Scan for the cell matching the given text and deliver its [x, y] coordinate at center. 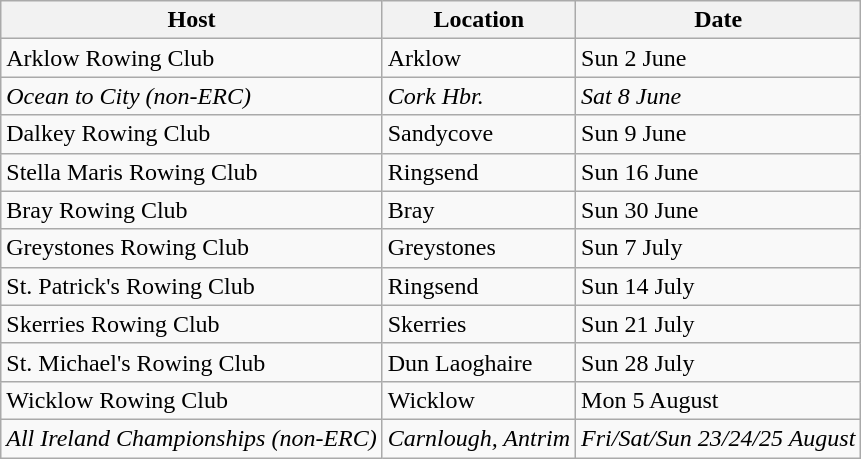
Sun 30 June [718, 210]
Greystones [478, 248]
Sun 16 June [718, 172]
Sun 21 July [718, 324]
Arklow Rowing Club [192, 58]
Sun 28 July [718, 362]
St. Patrick's Rowing Club [192, 286]
Skerries Rowing Club [192, 324]
Greystones Rowing Club [192, 248]
Date [718, 20]
Location [478, 20]
Carnlough, Antrim [478, 438]
Host [192, 20]
Sun 9 June [718, 134]
Skerries [478, 324]
Bray Rowing Club [192, 210]
All Ireland Championships (non-ERC) [192, 438]
Sun 2 June [718, 58]
Wicklow [478, 400]
Sun 7 July [718, 248]
Sat 8 June [718, 96]
Dun Laoghaire [478, 362]
Stella Maris Rowing Club [192, 172]
Ocean to City (non-ERC) [192, 96]
Sun 14 July [718, 286]
Bray [478, 210]
Dalkey Rowing Club [192, 134]
Wicklow Rowing Club [192, 400]
Arklow [478, 58]
St. Michael's Rowing Club [192, 362]
Cork Hbr. [478, 96]
Sandycove [478, 134]
Mon 5 August [718, 400]
Fri/Sat/Sun 23/24/25 August [718, 438]
